For the text-containing cell, return its midpoint in (X, Y) coordinate format. 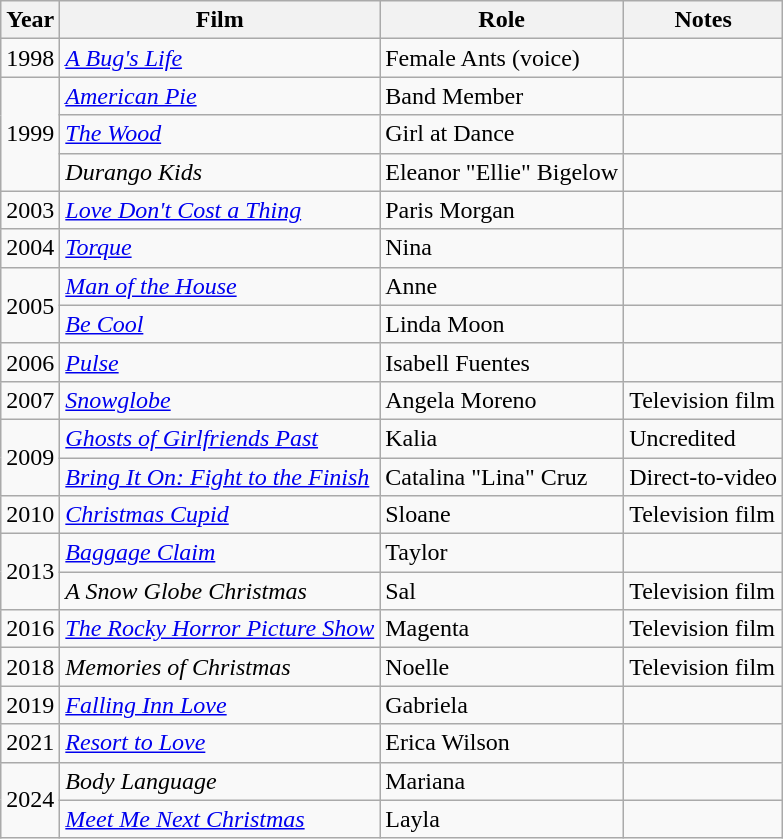
Film (220, 20)
1998 (30, 58)
Be Cool (220, 324)
1999 (30, 134)
Anne (502, 286)
2010 (30, 515)
Christmas Cupid (220, 515)
Love Don't Cost a Thing (220, 210)
Gabriela (502, 705)
A Bug's Life (220, 58)
2007 (30, 400)
Bring It On: Fight to the Finish (220, 477)
Magenta (502, 629)
Sloane (502, 515)
Uncredited (704, 438)
2003 (30, 210)
2006 (30, 362)
Girl at Dance (502, 134)
Angela Moreno (502, 400)
Falling Inn Love (220, 705)
Snowglobe (220, 400)
Baggage Claim (220, 553)
Ghosts of Girlfriends Past (220, 438)
Eleanor "Ellie" Bigelow (502, 172)
2019 (30, 705)
2018 (30, 667)
2013 (30, 572)
Catalina "Lina" Cruz (502, 477)
Man of the House (220, 286)
Role (502, 20)
The Rocky Horror Picture Show (220, 629)
Resort to Love (220, 743)
2021 (30, 743)
Mariana (502, 781)
Pulse (220, 362)
Female Ants (voice) (502, 58)
2009 (30, 457)
A Snow Globe Christmas (220, 591)
2004 (30, 248)
Band Member (502, 96)
Kalia (502, 438)
Year (30, 20)
Linda Moon (502, 324)
2005 (30, 305)
Layla (502, 819)
2024 (30, 800)
Noelle (502, 667)
Durango Kids (220, 172)
Direct-to-video (704, 477)
Taylor (502, 553)
Nina (502, 248)
Sal (502, 591)
Memories of Christmas (220, 667)
The Wood (220, 134)
Torque (220, 248)
Paris Morgan (502, 210)
Body Language (220, 781)
American Pie (220, 96)
Meet Me Next Christmas (220, 819)
Notes (704, 20)
2016 (30, 629)
Erica Wilson (502, 743)
Isabell Fuentes (502, 362)
